Scan for the cell matching the given text and deliver its [X, Y] coordinate at center. 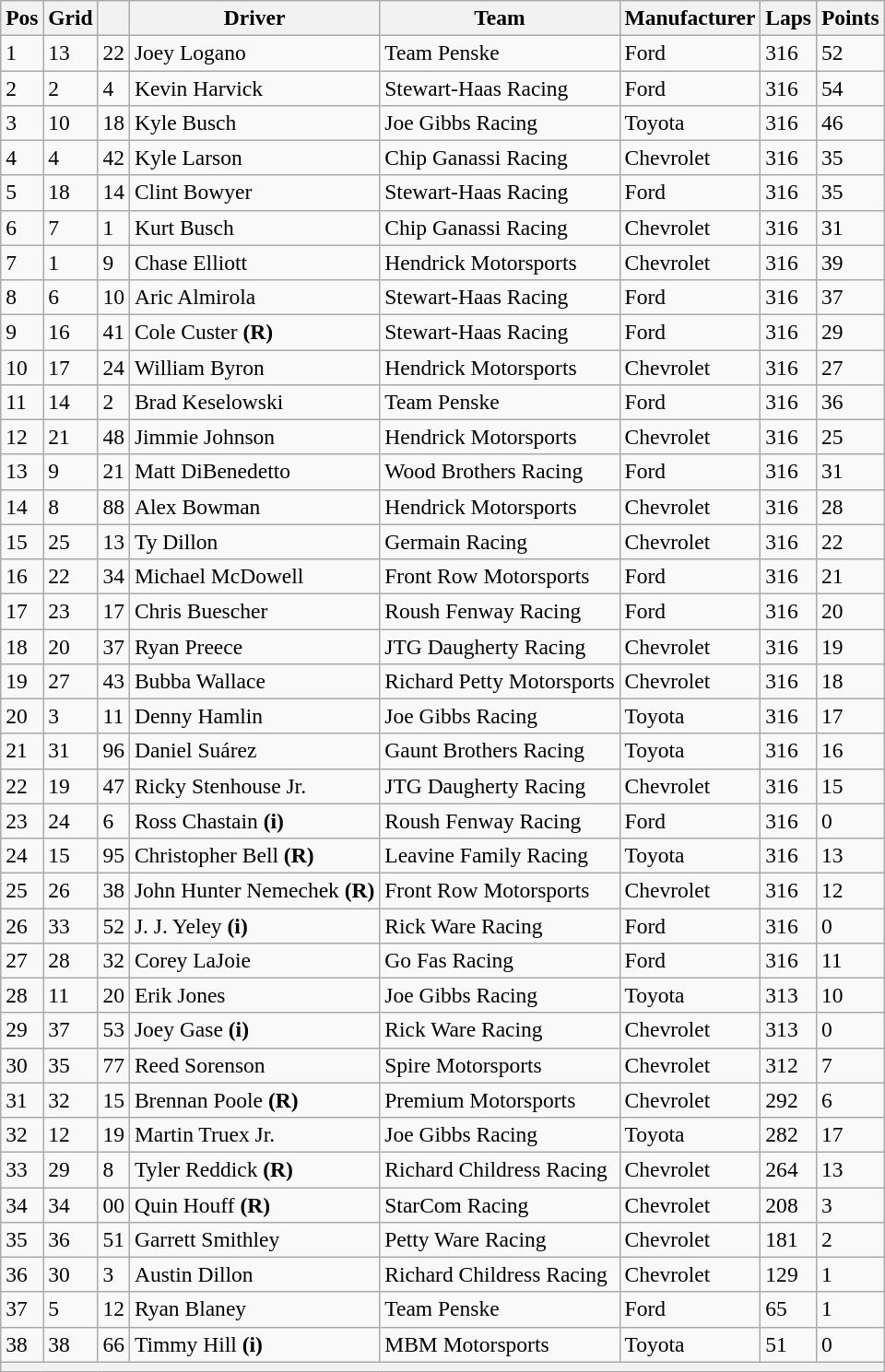
65 [789, 1309]
77 [113, 1065]
Christopher Bell (R) [254, 855]
42 [113, 158]
Quin Houff (R) [254, 1204]
Gaunt Brothers Racing [500, 751]
47 [113, 786]
Laps [789, 18]
Team [500, 18]
Go Fas Racing [500, 960]
J. J. Yeley (i) [254, 925]
43 [113, 681]
Ross Chastain (i) [254, 821]
181 [789, 1239]
Erik Jones [254, 995]
Timmy Hill (i) [254, 1344]
312 [789, 1065]
Ryan Preece [254, 646]
48 [113, 437]
Bubba Wallace [254, 681]
96 [113, 751]
Grid [70, 18]
Points [850, 18]
129 [789, 1274]
Reed Sorenson [254, 1065]
53 [113, 1030]
Ryan Blaney [254, 1309]
Premium Motorsports [500, 1100]
41 [113, 332]
Kurt Busch [254, 228]
Jimmie Johnson [254, 437]
Wood Brothers Racing [500, 472]
Alex Bowman [254, 507]
Joey Gase (i) [254, 1030]
Ty Dillon [254, 542]
Chase Elliott [254, 263]
Clint Bowyer [254, 193]
292 [789, 1100]
Germain Racing [500, 542]
Martin Truex Jr. [254, 1134]
Manufacturer [690, 18]
Daniel Suárez [254, 751]
MBM Motorsports [500, 1344]
Brad Keselowski [254, 402]
66 [113, 1344]
Matt DiBenedetto [254, 472]
282 [789, 1134]
Brennan Poole (R) [254, 1100]
39 [850, 263]
Aric Almirola [254, 297]
Cole Custer (R) [254, 332]
Kyle Larson [254, 158]
Leavine Family Racing [500, 855]
Garrett Smithley [254, 1239]
John Hunter Nemechek (R) [254, 890]
Tyler Reddick (R) [254, 1169]
William Byron [254, 367]
Corey LaJoie [254, 960]
StarCom Racing [500, 1204]
88 [113, 507]
Kyle Busch [254, 123]
Austin Dillon [254, 1274]
95 [113, 855]
Kevin Harvick [254, 88]
00 [113, 1204]
Driver [254, 18]
Michael McDowell [254, 576]
Chris Buescher [254, 611]
Richard Petty Motorsports [500, 681]
46 [850, 123]
264 [789, 1169]
Denny Hamlin [254, 716]
54 [850, 88]
Joey Logano [254, 53]
Petty Ware Racing [500, 1239]
Spire Motorsports [500, 1065]
208 [789, 1204]
Ricky Stenhouse Jr. [254, 786]
Pos [22, 18]
